Output the (x, y) coordinate of the center of the cell containing the given text.  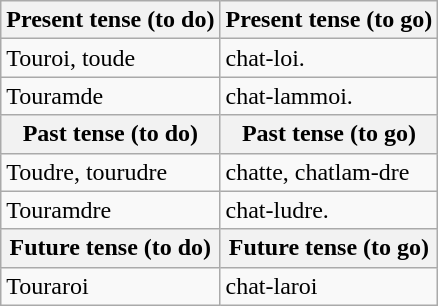
Present tense (to do) (110, 20)
chat-loi. (329, 58)
Touroi, toude (110, 58)
Touramde (110, 96)
Touraroi (110, 286)
chat-lammoi. (329, 96)
Past tense (to go) (329, 134)
chat-laroi (329, 286)
chat-ludre. (329, 210)
Future tense (to go) (329, 248)
Toudre, tourudre (110, 172)
Touramdre (110, 210)
chatte, chatlam-dre (329, 172)
Present tense (to go) (329, 20)
Future tense (to do) (110, 248)
Past tense (to do) (110, 134)
